Capture the cell that displays the provided text and extract its [x, y] central coordinate. 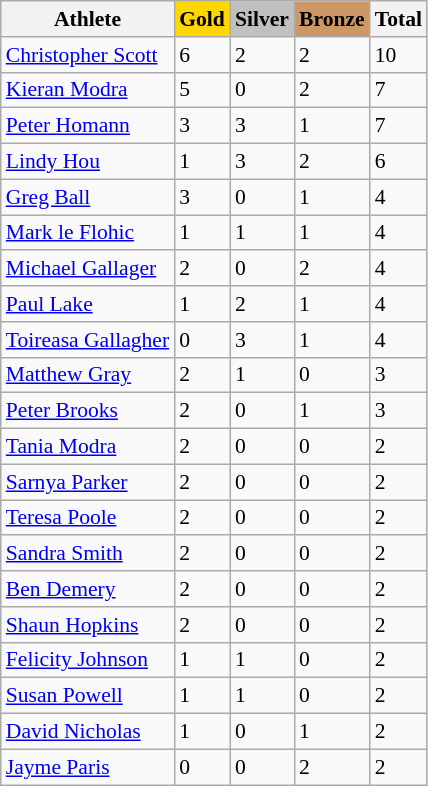
Bronze [332, 19]
Susan Powell [88, 696]
Lindy Hou [88, 162]
Matthew Gray [88, 375]
Sandra Smith [88, 554]
Shaun Hopkins [88, 625]
5 [202, 90]
Athlete [88, 19]
David Nicholas [88, 732]
Christopher Scott [88, 55]
Total [398, 19]
Gold [202, 19]
Sarnya Parker [88, 482]
Ben Demery [88, 589]
Paul Lake [88, 304]
Peter Homann [88, 126]
Felicity Johnson [88, 660]
10 [398, 55]
Peter Brooks [88, 411]
Tania Modra [88, 447]
Jayme Paris [88, 767]
Greg Ball [88, 197]
Kieran Modra [88, 90]
Teresa Poole [88, 518]
Michael Gallager [88, 269]
Toireasa Gallagher [88, 340]
Mark le Flohic [88, 233]
Silver [262, 19]
